Locate the cell with the specified text and output its [X, Y] center coordinate. 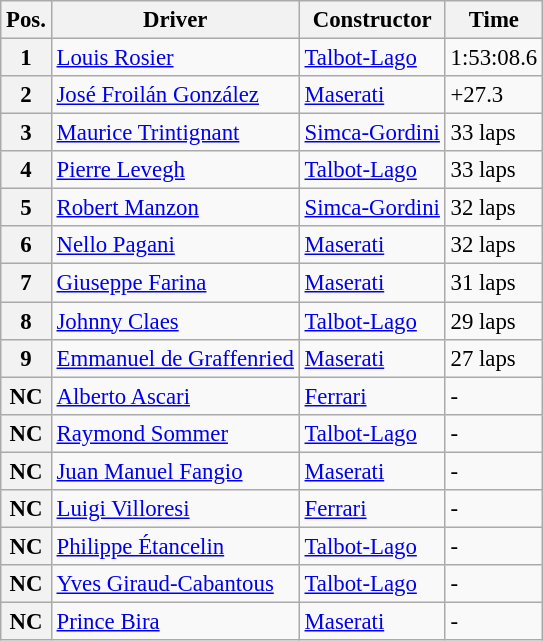
4 [26, 170]
Raymond Sommer [175, 433]
+27.3 [494, 95]
Louis Rosier [175, 58]
Luigi Villoresi [175, 509]
9 [26, 358]
Johnny Claes [175, 321]
Constructor [372, 20]
2 [26, 95]
Robert Manzon [175, 208]
8 [26, 321]
Time [494, 20]
29 laps [494, 321]
27 laps [494, 358]
Nello Pagani [175, 245]
5 [26, 208]
Pierre Levegh [175, 170]
6 [26, 245]
Alberto Ascari [175, 396]
Emmanuel de Graffenried [175, 358]
7 [26, 283]
Prince Bira [175, 621]
Philippe Étancelin [175, 546]
31 laps [494, 283]
3 [26, 133]
Yves Giraud-Cabantous [175, 584]
Driver [175, 20]
Giuseppe Farina [175, 283]
1 [26, 58]
José Froilán González [175, 95]
Juan Manuel Fangio [175, 471]
1:53:08.6 [494, 58]
Pos. [26, 20]
Maurice Trintignant [175, 133]
